Extract the (x, y) coordinate from the center of the cell holding the provided text.  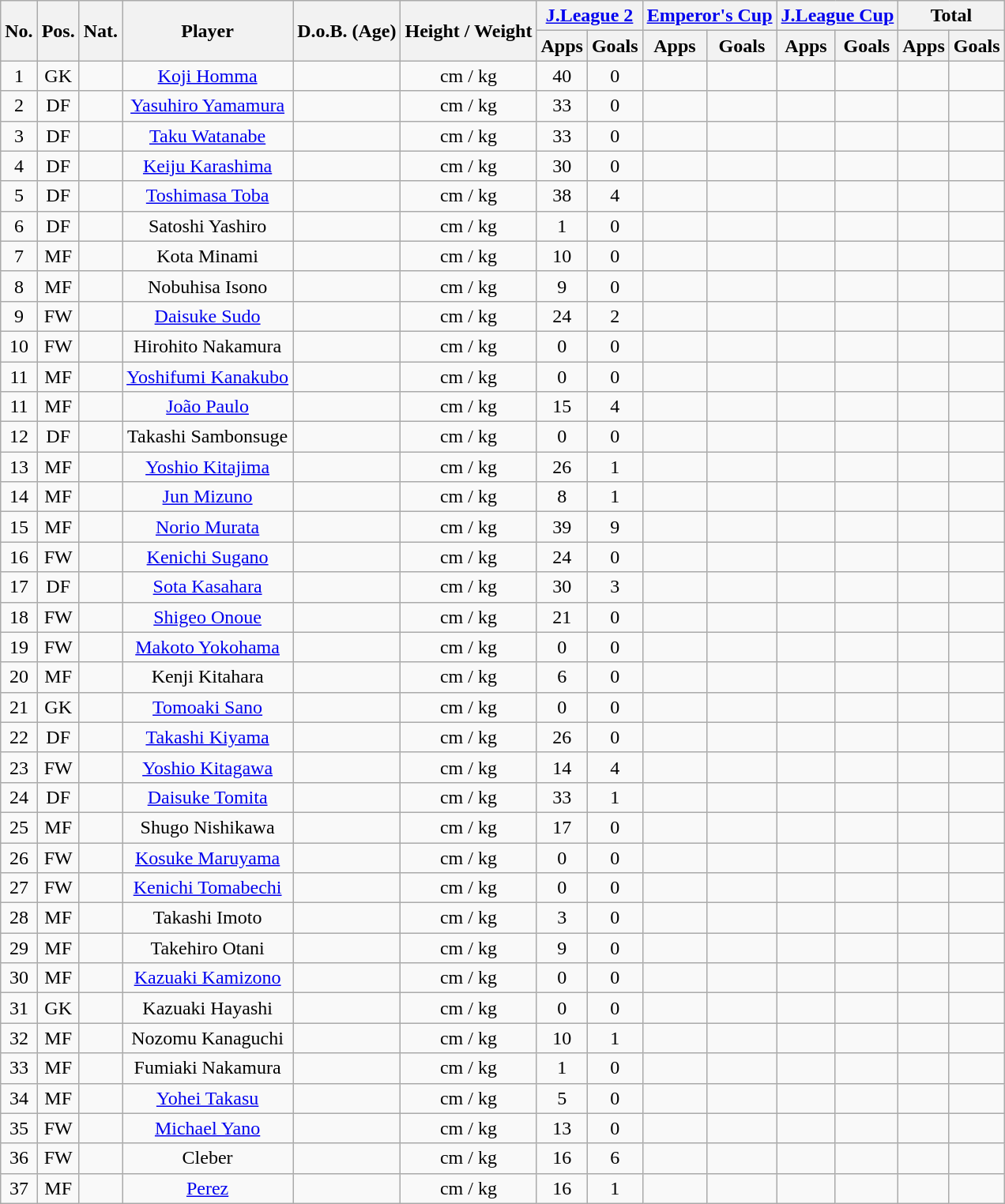
Pos. (58, 31)
39 (562, 527)
No. (19, 31)
Keiju Karashima (208, 166)
D.o.B. (Age) (347, 31)
25 (19, 827)
Taku Watanabe (208, 136)
Perez (208, 1188)
Jun Mizuno (208, 497)
31 (19, 1008)
20 (19, 677)
Fumiaki Nakamura (208, 1068)
32 (19, 1038)
Cleber (208, 1158)
Height / Weight (469, 31)
Yoshio Kitagawa (208, 767)
29 (19, 948)
Nat. (100, 31)
40 (562, 76)
Takashi Sambonsuge (208, 437)
Yoshifumi Kanakubo (208, 377)
12 (19, 437)
J.League Cup (837, 16)
27 (19, 888)
Total (951, 16)
Takashi Kiyama (208, 737)
Koji Homma (208, 76)
Player (208, 31)
Kenji Kitahara (208, 677)
Shigeo Onoue (208, 617)
Makoto Yokohama (208, 647)
Yasuhiro Yamamura (208, 106)
Tomoaki Sano (208, 707)
Takehiro Otani (208, 948)
Kazuaki Hayashi (208, 1008)
Yoshio Kitajima (208, 467)
Emperor's Cup (710, 16)
18 (19, 617)
37 (19, 1188)
23 (19, 767)
Sota Kasahara (208, 587)
Kazuaki Kamizono (208, 978)
Kosuke Maruyama (208, 857)
22 (19, 737)
Hirohito Nakamura (208, 346)
Satoshi Yashiro (208, 226)
Kenichi Sugano (208, 557)
36 (19, 1158)
19 (19, 647)
Daisuke Sudo (208, 316)
7 (19, 256)
Takashi Imoto (208, 918)
Shugo Nishikawa (208, 827)
38 (562, 196)
Daisuke Tomita (208, 797)
Norio Murata (208, 527)
Michael Yano (208, 1128)
João Paulo (208, 407)
28 (19, 918)
34 (19, 1098)
Kenichi Tomabechi (208, 888)
35 (19, 1128)
Nozomu Kanaguchi (208, 1038)
J.League 2 (589, 16)
Nobuhisa Isono (208, 286)
Kota Minami (208, 256)
Toshimasa Toba (208, 196)
Yohei Takasu (208, 1098)
